Return the [X, Y] coordinate for the center point of the cell that contains the specified text.  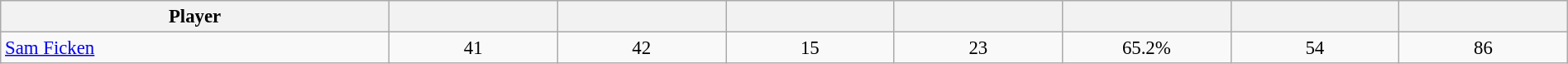
41 [473, 48]
42 [642, 48]
15 [810, 48]
54 [1315, 48]
65.2% [1147, 48]
Sam Ficken [195, 48]
23 [978, 48]
Player [195, 17]
86 [1484, 48]
